From the cell containing the given text, extract its center point as [X, Y] coordinate. 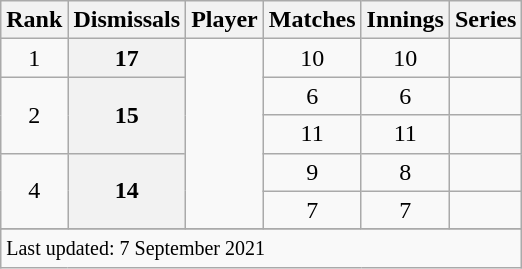
Innings [405, 20]
1 [34, 58]
17 [127, 58]
2 [34, 115]
9 [312, 172]
Series [485, 20]
Last updated: 7 September 2021 [262, 248]
Rank [34, 20]
Player [225, 20]
15 [127, 115]
Matches [312, 20]
8 [405, 172]
Dismissals [127, 20]
4 [34, 191]
14 [127, 191]
